From the cell containing the given text, extract its center point as (X, Y) coordinate. 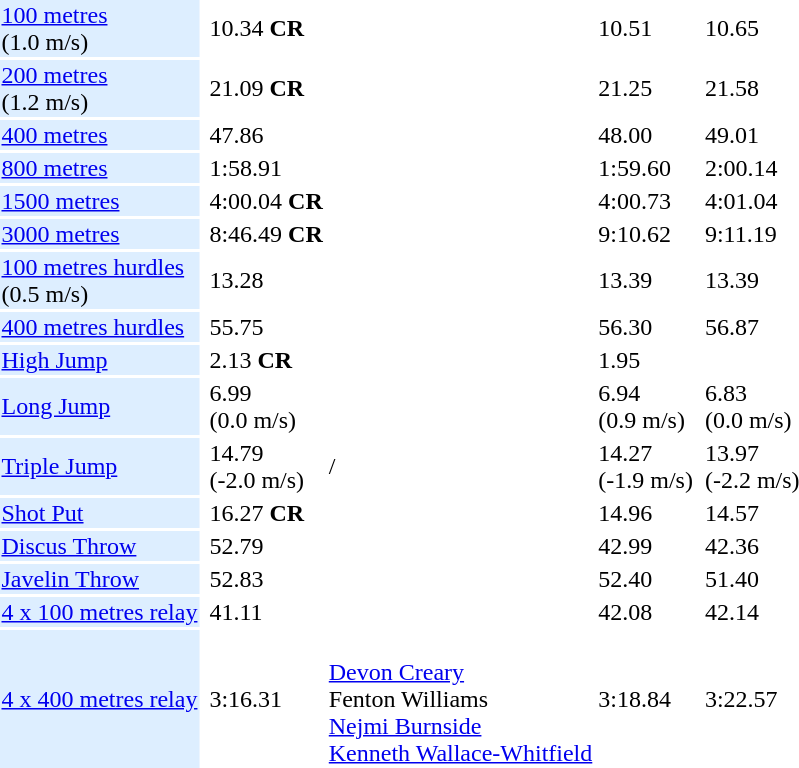
13.39 (646, 280)
100 metres hurdles (0.5 m/s) (100, 280)
1.95 (646, 360)
Devon Creary Fenton Williams Nejmi Burnside Kenneth Wallace-Whitfield (460, 699)
56.30 (646, 327)
Discus Throw (100, 546)
6.94 (0.9 m/s) (646, 406)
4:00.04 CR (266, 201)
400 metres (100, 135)
8:46.49 CR (266, 234)
1:58.91 (266, 168)
1500 metres (100, 201)
48.00 (646, 135)
10.51 (646, 28)
800 metres (100, 168)
Long Jump (100, 406)
42.08 (646, 612)
14.79 (-2.0 m/s) (266, 466)
3:18.84 (646, 699)
21.25 (646, 88)
100 metres (1.0 m/s) (100, 28)
2.13 CR (266, 360)
9:10.62 (646, 234)
21.09 CR (266, 88)
6.99 (0.0 m/s) (266, 406)
Triple Jump (100, 466)
4 x 400 metres relay (100, 699)
52.40 (646, 579)
14.96 (646, 513)
14.27 (-1.9 m/s) (646, 466)
47.86 (266, 135)
52.79 (266, 546)
Shot Put (100, 513)
High Jump (100, 360)
1:59.60 (646, 168)
3:16.31 (266, 699)
Javelin Throw (100, 579)
55.75 (266, 327)
16.27 CR (266, 513)
200 metres (1.2 m/s) (100, 88)
52.83 (266, 579)
400 metres hurdles (100, 327)
4 x 100 metres relay (100, 612)
3000 metres (100, 234)
41.11 (266, 612)
13.28 (266, 280)
4:00.73 (646, 201)
/ (460, 466)
10.34 CR (266, 28)
42.99 (646, 546)
